From the cell containing the given text, extract its center point as [x, y] coordinate. 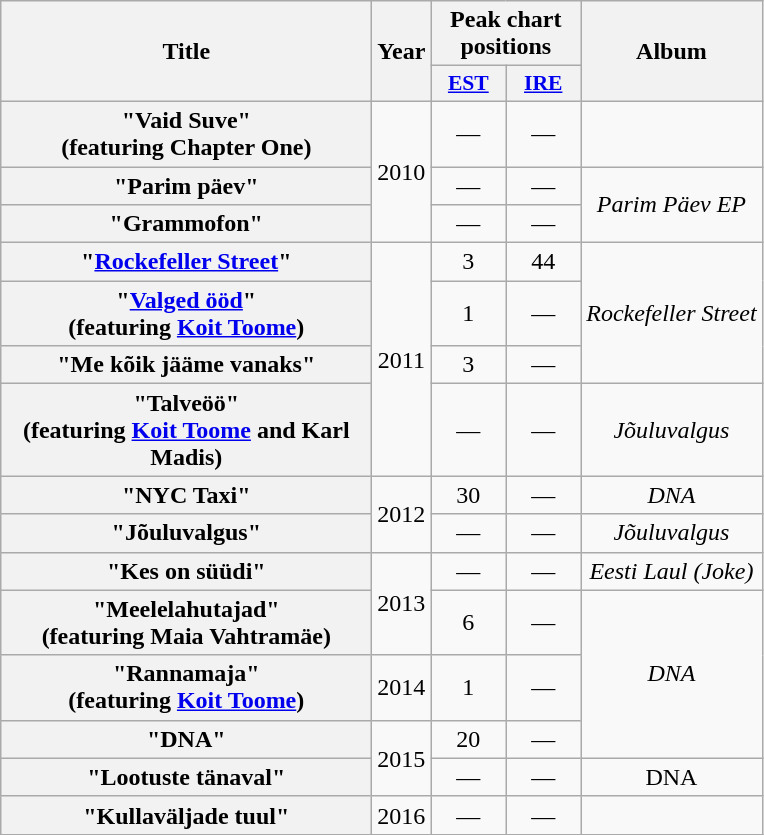
"Grammofon" [186, 224]
"Meelelahutajad" (featuring Maia Vahtramäe) [186, 622]
2015 [402, 758]
30 [468, 495]
"Rannamaja" (featuring Koit Toome) [186, 688]
Year [402, 52]
"Kes on süüdi" [186, 571]
20 [468, 739]
Eesti Laul (Joke) [672, 571]
"Parim päev" [186, 185]
IRE [544, 84]
"Lootuste tänaval" [186, 777]
"Talveöö"(featuring Koit Toome and Karl Madis) [186, 430]
"Me kõik jääme vanaks" [186, 365]
"Kullaväljade tuul" [186, 815]
Album [672, 52]
2012 [402, 514]
2010 [402, 172]
44 [544, 262]
"Valged ööd"(featuring Koit Toome) [186, 314]
Parim Päev EP [672, 204]
Peak chart positions [506, 34]
2016 [402, 815]
2011 [402, 360]
EST [468, 84]
2014 [402, 688]
Rockefeller Street [672, 314]
"Jõuluvalgus" [186, 533]
"Rockefeller Street" [186, 262]
2013 [402, 604]
"NYC Taxi" [186, 495]
"DNA" [186, 739]
Title [186, 52]
"Vaid Suve"(featuring Chapter One) [186, 134]
6 [468, 622]
